Provide the [X, Y] coordinate of the cell's center where the given text is located.  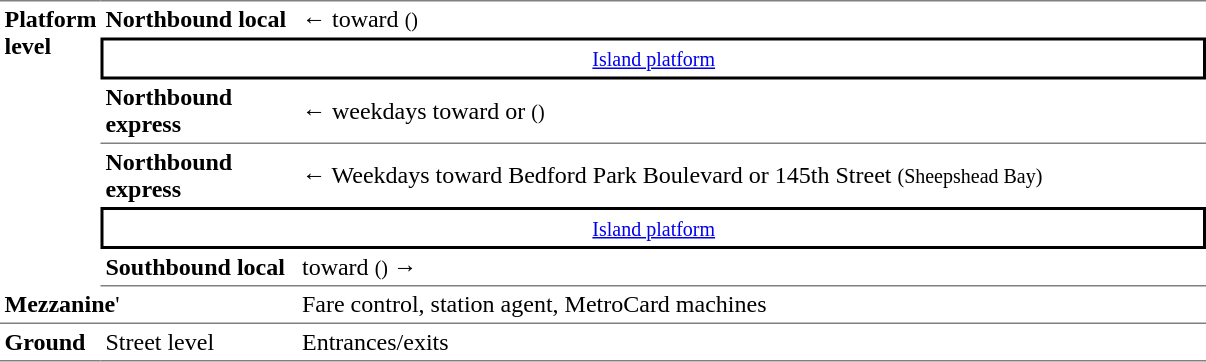
Mezzanine' [148, 305]
Fare control, station agent, MetroCard machines [752, 305]
toward () → [752, 268]
← weekdays toward or () [752, 112]
Platformlevel [50, 143]
Northbound local [199, 19]
← Weekdays toward Bedford Park Boulevard or 145th Street (Sheepshead Bay) [752, 176]
← toward () [752, 19]
Ground [50, 343]
Southbound local [199, 268]
Entrances/exits [752, 343]
Street level [199, 343]
